Find where the given text appears and provide that cell's center as (x, y) coordinate. 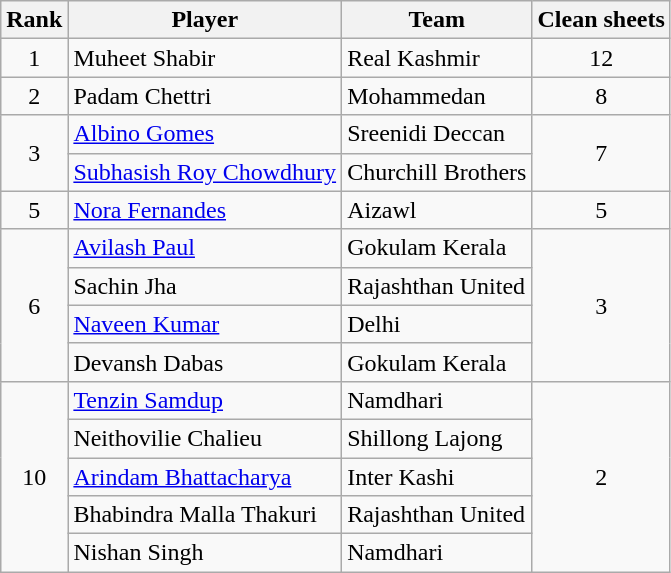
Muheet Shabir (205, 58)
Padam Chettri (205, 96)
Arindam Bhattacharya (205, 477)
Avilash Paul (205, 248)
Albino Gomes (205, 134)
Nora Fernandes (205, 210)
Subhasish Roy Chowdhury (205, 172)
10 (34, 476)
Delhi (437, 324)
Neithovilie Chalieu (205, 438)
Clean sheets (601, 20)
Bhabindra Malla Thakuri (205, 515)
Churchill Brothers (437, 172)
Naveen Kumar (205, 324)
Aizawl (437, 210)
1 (34, 58)
12 (601, 58)
Nishan Singh (205, 553)
Devansh Dabas (205, 362)
8 (601, 96)
6 (34, 305)
Player (205, 20)
Sachin Jha (205, 286)
Team (437, 20)
7 (601, 153)
Inter Kashi (437, 477)
Mohammedan (437, 96)
Sreenidi Deccan (437, 134)
Tenzin Samdup (205, 400)
Real Kashmir (437, 58)
Shillong Lajong (437, 438)
Rank (34, 20)
